Output the [x, y] coordinate of the center of the cell containing the given text.  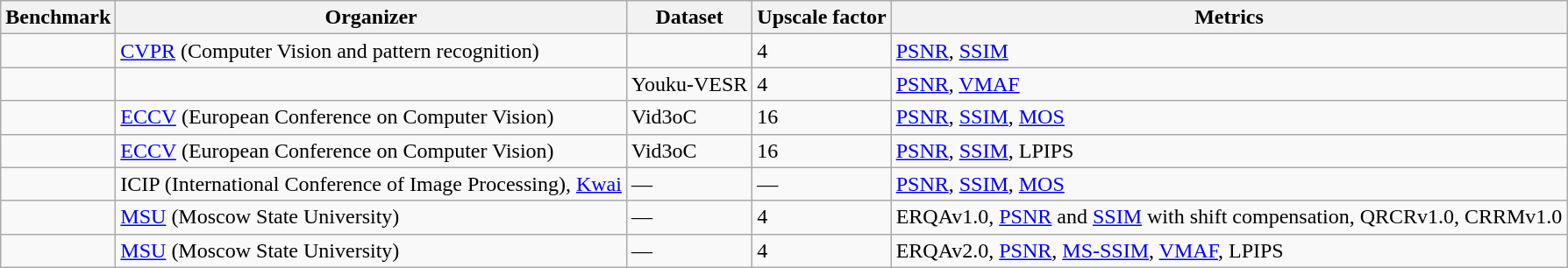
ERQAv1.0, PSNR and SSIM with shift compensation, QRCRv1.0, CRRMv1.0 [1229, 217]
ERQAv2.0, PSNR, MS-SSIM, VMAF, LPIPS [1229, 250]
PSNR, SSIM, LPIPS [1229, 151]
Organizer [372, 18]
ICIP (International Conference of Image Processing), Kwai [372, 184]
Benchmark [58, 18]
Youku-VESR [689, 84]
CVPR (Computer Vision and pattern recognition) [372, 51]
PSNR, VMAF [1229, 84]
Upscale factor [822, 18]
Dataset [689, 18]
Metrics [1229, 18]
PSNR, SSIM [1229, 51]
